From the cell containing the given text, extract its center point as [X, Y] coordinate. 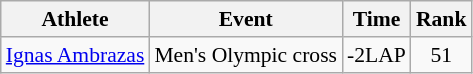
Event [246, 19]
51 [442, 55]
Ignas Ambrazas [76, 55]
Athlete [76, 19]
Time [376, 19]
-2LAP [376, 55]
Men's Olympic cross [246, 55]
Rank [442, 19]
